Detect which cell encompasses the target text, then output its [x, y] center coordinate. 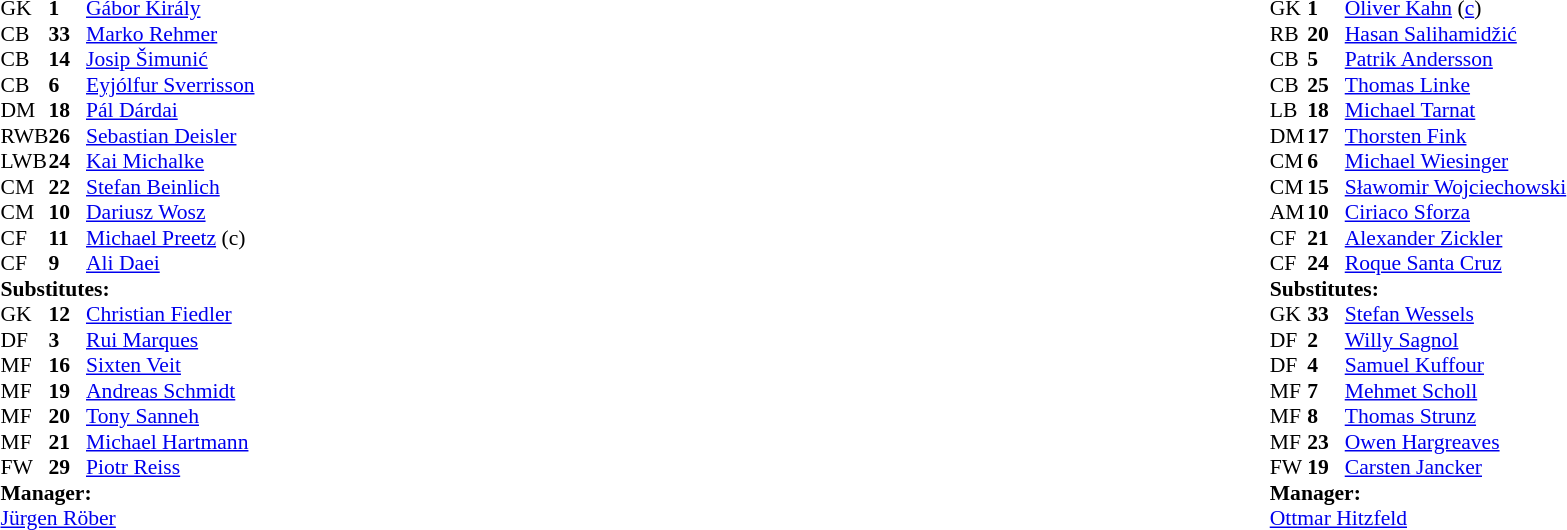
Thomas Linke [1456, 85]
14 [67, 59]
3 [67, 340]
Hasan Salihamidžić [1456, 34]
17 [1326, 136]
Sławomir Wojciechowski [1456, 187]
Ali Daei [170, 263]
Dariusz Wosz [170, 213]
9 [67, 263]
Michael Hartmann [170, 442]
Alexander Zickler [1456, 238]
Carsten Jancker [1456, 467]
2 [1326, 340]
Samuel Kuffour [1456, 365]
7 [1326, 391]
Sixten Veit [170, 365]
Sebastian Deisler [170, 136]
Michael Preetz (c) [170, 238]
Thorsten Fink [1456, 136]
15 [1326, 187]
Willy Sagnol [1456, 340]
Kai Michalke [170, 161]
Thomas Strunz [1456, 417]
Michael Tarnat [1456, 111]
Stefan Wessels [1456, 315]
Michael Wiesinger [1456, 161]
12 [67, 315]
Eyjólfur Sverrisson [170, 85]
11 [67, 238]
8 [1326, 417]
LB [1289, 111]
Andreas Schmidt [170, 391]
26 [67, 136]
Rui Marques [170, 340]
Christian Fiedler [170, 315]
Stefan Beinlich [170, 187]
Owen Hargreaves [1456, 442]
23 [1326, 442]
16 [67, 365]
RB [1289, 34]
4 [1326, 365]
Josip Šimunić [170, 59]
Patrik Andersson [1456, 59]
25 [1326, 85]
29 [67, 467]
RWB [24, 136]
Mehmet Scholl [1456, 391]
Tony Sanneh [170, 417]
Roque Santa Cruz [1456, 263]
Piotr Reiss [170, 467]
Ciriaco Sforza [1456, 213]
5 [1326, 59]
AM [1289, 213]
Pál Dárdai [170, 111]
LWB [24, 161]
Marko Rehmer [170, 34]
22 [67, 187]
